Capture the cell that displays the provided text and extract its (x, y) central coordinate. 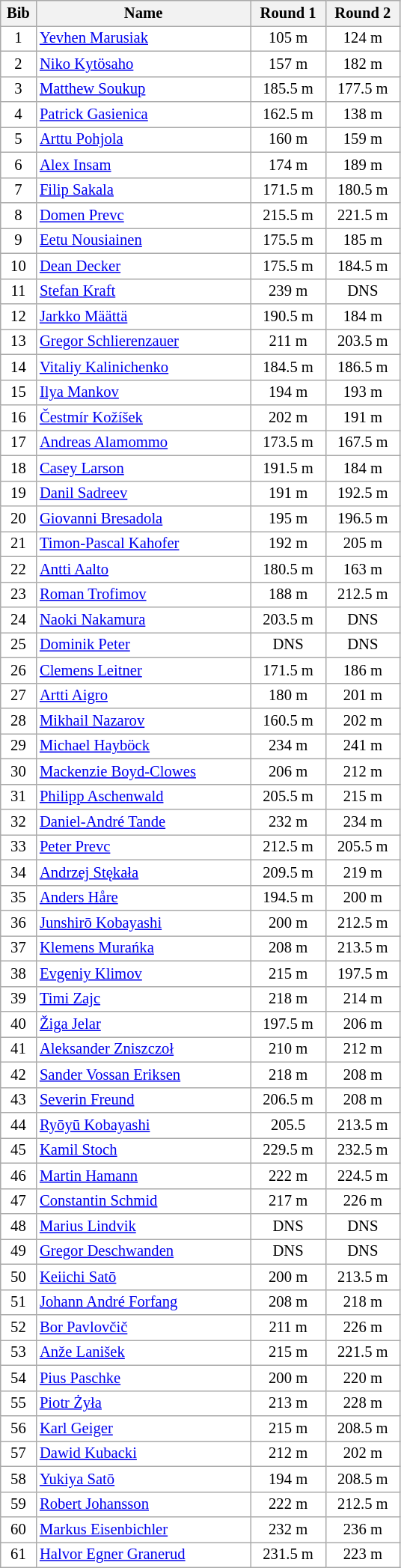
Yukiya Satō (144, 1479)
58 (18, 1479)
Žiga Jelar (144, 1024)
220 m (363, 1378)
159 m (363, 139)
Matthew Soukup (144, 89)
47 (18, 1201)
Ilya Mankov (144, 392)
105 m (288, 38)
Roman Trofimov (144, 595)
224.5 m (363, 1176)
5 (18, 139)
3 (18, 89)
Bor Pavlovčič (144, 1328)
Sander Vossan Eriksen (144, 1075)
Round 1 (288, 13)
182 m (363, 64)
Vitaliy Kalinichenko (144, 367)
124 m (363, 38)
236 m (363, 1530)
17 (18, 443)
55 (18, 1403)
6 (18, 165)
25 (18, 645)
206.5 m (288, 1100)
Alex Insam (144, 165)
217 m (288, 1201)
Keiichi Satō (144, 1277)
56 (18, 1428)
Klemens Murańka (144, 948)
45 (18, 1150)
192.5 m (363, 493)
186 m (363, 670)
15 (18, 392)
57 (18, 1453)
160 m (288, 139)
Evgeniy Klimov (144, 973)
26 (18, 670)
Junshirō Kobayashi (144, 923)
185 m (363, 240)
Andrzej Stękała (144, 872)
Gregor Deschwanden (144, 1251)
30 (18, 771)
43 (18, 1100)
Marius Lindvik (144, 1226)
Danil Sadreev (144, 493)
18 (18, 468)
Stefan Kraft (144, 291)
16 (18, 417)
Filip Sakala (144, 190)
Dawid Kubacki (144, 1453)
13 (18, 341)
Dean Decker (144, 266)
Čestmír Kožíšek (144, 417)
9 (18, 240)
223 m (363, 1555)
22 (18, 569)
23 (18, 595)
Anders Håre (144, 898)
12 (18, 317)
210 m (288, 1049)
20 (18, 519)
14 (18, 367)
39 (18, 999)
214 m (363, 999)
219 m (363, 872)
35 (18, 898)
Timi Zajc (144, 999)
34 (18, 872)
167.5 m (363, 443)
19 (18, 493)
163 m (363, 569)
44 (18, 1125)
Niko Kytösaho (144, 64)
21 (18, 544)
185.5 m (288, 89)
173.5 m (288, 443)
36 (18, 923)
138 m (363, 115)
Clemens Leitner (144, 670)
193 m (363, 392)
Karl Geiger (144, 1428)
Yevhen Marusiak (144, 38)
Artti Aigro (144, 696)
49 (18, 1251)
162.5 m (288, 115)
2 (18, 64)
42 (18, 1075)
Piotr Żyła (144, 1403)
194.5 m (288, 898)
Severin Freund (144, 1100)
24 (18, 619)
188 m (288, 595)
Constantin Schmid (144, 1201)
157 m (288, 64)
189 m (363, 165)
Philipp Aschenwald (144, 797)
10 (18, 266)
177.5 m (363, 89)
1 (18, 38)
Arttu Pohjola (144, 139)
Round 2 (363, 13)
Markus Eisenbichler (144, 1530)
Daniel-André Tande (144, 821)
196.5 m (363, 519)
160.5 m (288, 721)
Mackenzie Boyd-Clowes (144, 771)
Bib (18, 13)
Pius Paschke (144, 1378)
231.5 m (288, 1555)
48 (18, 1226)
Domen Prevc (144, 215)
Ryōyū Kobayashi (144, 1125)
Kamil Stoch (144, 1150)
239 m (288, 291)
Halvor Egner Granerud (144, 1555)
32 (18, 821)
52 (18, 1328)
209.5 m (288, 872)
Dominik Peter (144, 645)
241 m (363, 746)
Giovanni Bresadola (144, 519)
Peter Prevc (144, 847)
201 m (363, 696)
31 (18, 797)
180 m (288, 696)
50 (18, 1277)
Casey Larson (144, 468)
53 (18, 1352)
Robert Johansson (144, 1504)
Aleksander Zniszczoł (144, 1049)
228 m (363, 1403)
205 m (363, 544)
Anže Lanišek (144, 1352)
186.5 m (363, 367)
40 (18, 1024)
33 (18, 847)
46 (18, 1176)
27 (18, 696)
41 (18, 1049)
29 (18, 746)
Andreas Alamommo (144, 443)
213 m (288, 1403)
Name (144, 13)
191.5 m (288, 468)
Antti Aalto (144, 569)
37 (18, 948)
192 m (288, 544)
60 (18, 1530)
61 (18, 1555)
59 (18, 1504)
28 (18, 721)
Eetu Nousiainen (144, 240)
7 (18, 190)
Gregor Schlierenzauer (144, 341)
195 m (288, 519)
Johann André Forfang (144, 1302)
215.5 m (288, 215)
8 (18, 215)
51 (18, 1302)
Mikhail Nazarov (144, 721)
190.5 m (288, 317)
229.5 m (288, 1150)
205.5 (288, 1125)
232.5 m (363, 1150)
11 (18, 291)
Martin Hamann (144, 1176)
Michael Hayböck (144, 746)
4 (18, 115)
Timon-Pascal Kahofer (144, 544)
54 (18, 1378)
38 (18, 973)
Naoki Nakamura (144, 619)
174 m (288, 165)
Patrick Gasienica (144, 115)
Jarkko Määttä (144, 317)
